Find where the given text appears and provide that cell's center as (x, y) coordinate. 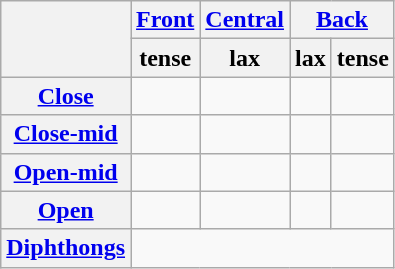
Open (66, 210)
Front (166, 20)
Close-mid (66, 134)
Back (342, 20)
Close (66, 96)
Central (245, 20)
Open-mid (66, 172)
Diphthongs (66, 248)
